Search for the cell housing the specified text and yield its (x, y) center coordinate. 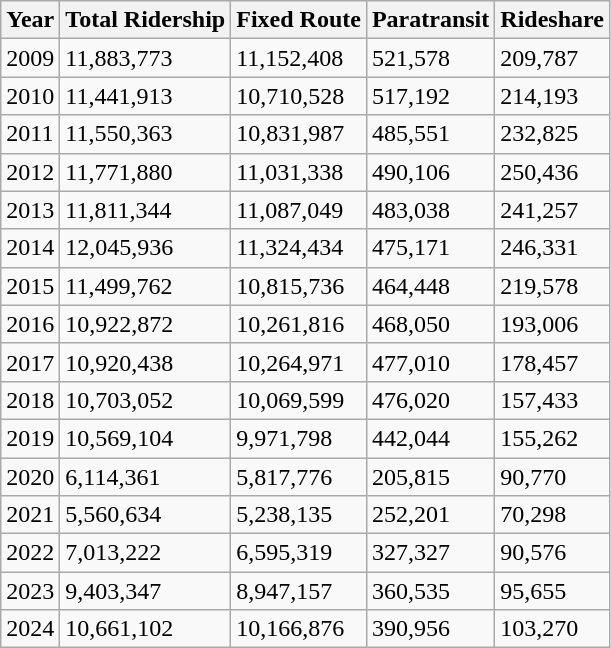
442,044 (430, 438)
2016 (30, 324)
90,770 (552, 477)
10,264,971 (299, 362)
475,171 (430, 248)
2019 (30, 438)
327,327 (430, 553)
483,038 (430, 210)
5,560,634 (146, 515)
11,324,434 (299, 248)
95,655 (552, 591)
2009 (30, 58)
2010 (30, 96)
157,433 (552, 400)
476,020 (430, 400)
521,578 (430, 58)
Rideshare (552, 20)
9,971,798 (299, 438)
10,703,052 (146, 400)
2024 (30, 629)
70,298 (552, 515)
2014 (30, 248)
11,152,408 (299, 58)
11,031,338 (299, 172)
2015 (30, 286)
2021 (30, 515)
2011 (30, 134)
252,201 (430, 515)
2020 (30, 477)
11,811,344 (146, 210)
246,331 (552, 248)
193,006 (552, 324)
2012 (30, 172)
10,569,104 (146, 438)
Fixed Route (299, 20)
11,087,049 (299, 210)
6,595,319 (299, 553)
10,661,102 (146, 629)
241,257 (552, 210)
10,261,816 (299, 324)
178,457 (552, 362)
2017 (30, 362)
517,192 (430, 96)
Paratransit (430, 20)
2023 (30, 591)
5,817,776 (299, 477)
219,578 (552, 286)
12,045,936 (146, 248)
232,825 (552, 134)
390,956 (430, 629)
6,114,361 (146, 477)
209,787 (552, 58)
8,947,157 (299, 591)
11,441,913 (146, 96)
90,576 (552, 553)
103,270 (552, 629)
10,710,528 (299, 96)
10,831,987 (299, 134)
2013 (30, 210)
2022 (30, 553)
490,106 (430, 172)
7,013,222 (146, 553)
11,771,880 (146, 172)
10,815,736 (299, 286)
2018 (30, 400)
10,920,438 (146, 362)
10,922,872 (146, 324)
214,193 (552, 96)
11,550,363 (146, 134)
Total Ridership (146, 20)
5,238,135 (299, 515)
205,815 (430, 477)
464,448 (430, 286)
485,551 (430, 134)
10,069,599 (299, 400)
250,436 (552, 172)
11,883,773 (146, 58)
477,010 (430, 362)
10,166,876 (299, 629)
155,262 (552, 438)
11,499,762 (146, 286)
Year (30, 20)
468,050 (430, 324)
9,403,347 (146, 591)
360,535 (430, 591)
